Pinpoint the cell where the given text exists, returning its (x, y) midpoint coordinate. 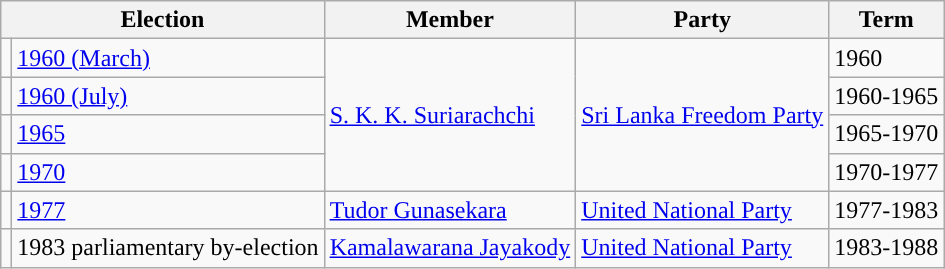
Tudor Gunasekara (450, 210)
1965 (168, 134)
Kamalawarana Jayakody (450, 248)
1960 (886, 58)
1983-1988 (886, 248)
Election (162, 20)
1960 (March) (168, 58)
S. K. K. Suriarachchi (450, 115)
1977 (168, 210)
1960-1965 (886, 96)
1970 (168, 172)
Sri Lanka Freedom Party (702, 115)
1960 (July) (168, 96)
1970-1977 (886, 172)
1977-1983 (886, 210)
Term (886, 20)
1965-1970 (886, 134)
1983 parliamentary by-election (168, 248)
Party (702, 20)
Member (450, 20)
